Output the [x, y] coordinate of the center of the cell containing the given text.  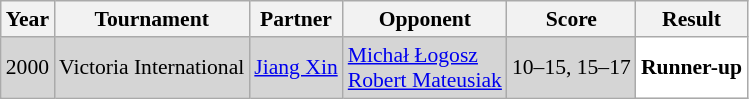
Year [28, 19]
Victoria International [152, 68]
Runner-up [692, 68]
10–15, 15–17 [572, 68]
Jiang Xin [296, 68]
Score [572, 19]
Tournament [152, 19]
2000 [28, 68]
Partner [296, 19]
Michał Łogosz Robert Mateusiak [425, 68]
Opponent [425, 19]
Result [692, 19]
